Locate the cell with the specified text and output its (x, y) center coordinate. 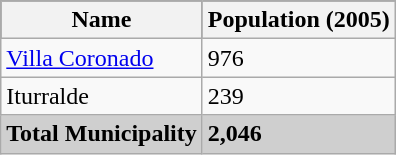
2,046 (298, 134)
Name (102, 20)
Iturralde (102, 96)
239 (298, 96)
Total Municipality (102, 134)
Population (2005) (298, 20)
976 (298, 58)
Villa Coronado (102, 58)
